Detect which cell encompasses the target text, then output its [X, Y] center coordinate. 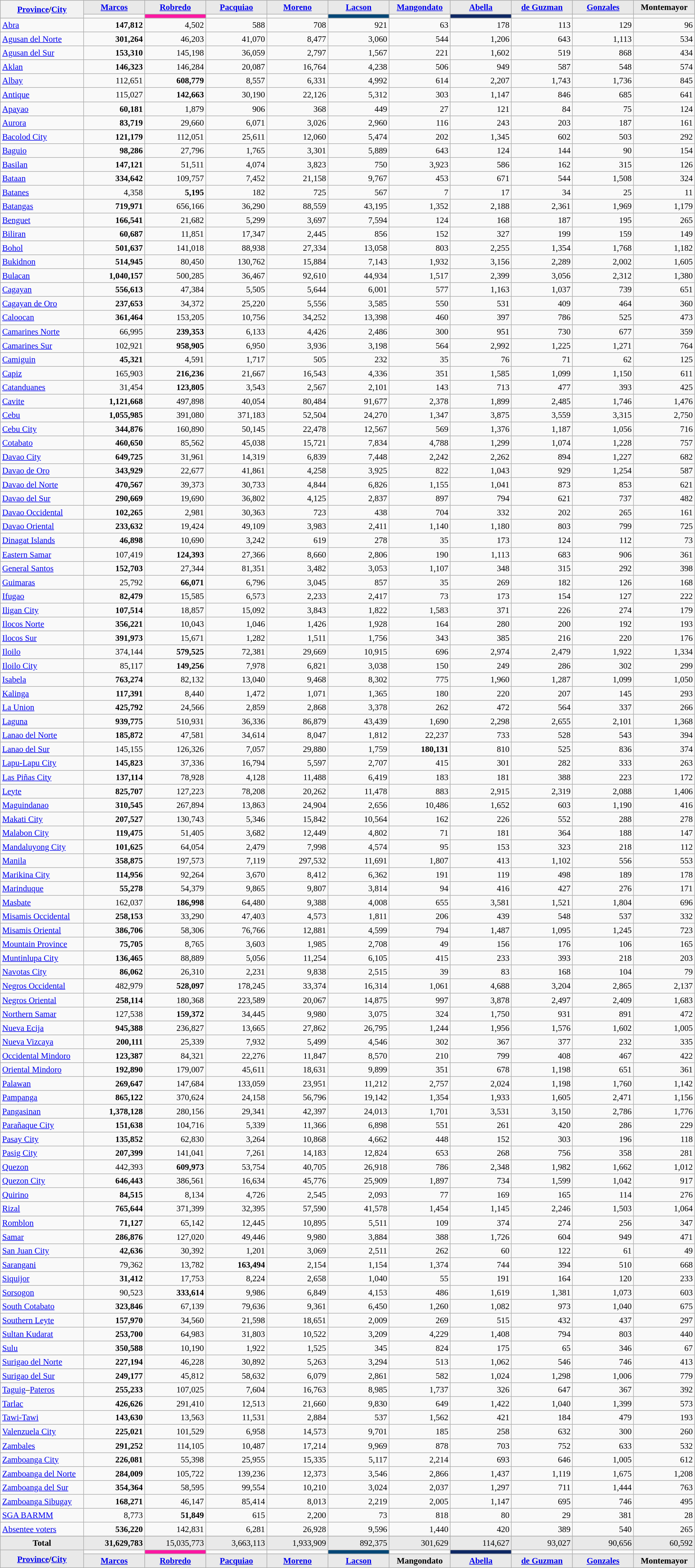
374,144 [114, 652]
10,756 [236, 318]
147,684 [176, 1083]
3,559 [542, 415]
615 [236, 1515]
498 [542, 875]
556,613 [114, 290]
Maguindanao [42, 805]
853 [603, 485]
229 [664, 1125]
1,287 [542, 680]
126,326 [176, 749]
2,445 [298, 234]
1,180 [481, 526]
Parañaque City [42, 1125]
43,439 [358, 722]
513 [420, 1362]
4,574 [358, 847]
Ilocos Norte [42, 624]
9,807 [298, 889]
891 [603, 1014]
649 [420, 1404]
2,806 [358, 555]
608,779 [176, 81]
Las Piñas City [42, 777]
179 [664, 610]
10,043 [176, 624]
1,652 [481, 805]
Cagayan de Oro [42, 304]
1,119 [542, 1474]
1,406 [664, 791]
185 [420, 1432]
534 [664, 39]
92,264 [176, 875]
1,095 [542, 931]
Camarines Norte [42, 332]
763,274 [114, 680]
6,898 [358, 1125]
6,573 [236, 596]
119 [481, 875]
2,656 [358, 805]
297,532 [298, 861]
290,669 [114, 499]
2,312 [603, 276]
166,541 [114, 220]
127,538 [114, 1014]
3,663,113 [236, 1543]
199 [542, 234]
931 [542, 1014]
200 [542, 624]
223 [603, 777]
61 [603, 1251]
2,005 [420, 1501]
5,339 [236, 1125]
1,282 [236, 638]
21,598 [236, 1320]
2,188 [481, 206]
25,339 [176, 1042]
Pampanga [42, 1098]
4,258 [298, 471]
Baguio [42, 150]
2,093 [358, 1195]
7,594 [358, 220]
163,494 [236, 1265]
9,468 [298, 680]
2,866 [420, 1474]
239,353 [176, 332]
3,823 [298, 164]
76,766 [236, 931]
460,650 [114, 443]
Bataan [42, 179]
540 [603, 1529]
34,445 [236, 1014]
6,362 [358, 875]
27 [420, 109]
109,757 [176, 179]
448 [420, 1139]
Abra [42, 25]
60,687 [114, 234]
1,041 [481, 485]
19,690 [176, 499]
147,812 [114, 25]
80,484 [298, 401]
51,405 [176, 833]
1,179 [664, 206]
113 [542, 25]
473 [664, 318]
Aurora [42, 123]
Guimaras [42, 582]
46,898 [114, 540]
345 [358, 1348]
1,521 [542, 903]
569 [420, 429]
Aklan [42, 67]
12,824 [358, 1153]
4,502 [176, 25]
Palawan [42, 1083]
326 [481, 1390]
1,807 [420, 861]
582 [420, 1376]
12,445 [236, 1223]
1,365 [358, 694]
845 [664, 81]
29 [542, 1515]
427 [542, 889]
Bulacan [42, 276]
358 [603, 1153]
253,700 [114, 1334]
168,271 [114, 1501]
730 [542, 332]
757 [664, 443]
258 [481, 1432]
1,765 [236, 150]
2,567 [298, 387]
2,861 [358, 1376]
Zamboanga Sibugay [42, 1501]
3,925 [358, 471]
41,578 [358, 1209]
280 [481, 624]
3,603 [236, 944]
Lanao del Norte [42, 735]
2,707 [358, 763]
7,998 [298, 847]
973 [542, 1306]
36,467 [236, 276]
506 [420, 67]
2,837 [358, 499]
822 [420, 471]
146,284 [176, 67]
951 [481, 332]
282 [542, 763]
1,056 [603, 429]
1,046 [236, 624]
3,936 [298, 346]
391,973 [114, 638]
4,426 [298, 332]
21,667 [236, 373]
12,373 [298, 1474]
112,651 [114, 81]
646,443 [114, 1181]
Quezon [42, 1167]
779 [664, 1376]
1,743 [542, 81]
3,060 [358, 39]
346 [603, 1348]
2,399 [481, 276]
3,546 [358, 1474]
10,915 [358, 652]
4,125 [298, 499]
543 [603, 735]
145,155 [114, 749]
1,043 [481, 471]
127,020 [176, 1237]
23,951 [298, 1083]
121,179 [114, 137]
632 [542, 1432]
1,368 [664, 722]
12,513 [236, 1404]
120 [603, 1279]
479 [603, 1418]
897 [420, 499]
425 [664, 387]
2,471 [603, 1098]
3,150 [542, 1111]
8,440 [176, 694]
Nueva Ecija [42, 1028]
127 [603, 596]
818 [420, 1515]
Cavite [42, 401]
1,006 [603, 1376]
1,107 [420, 568]
1,444 [603, 1487]
63 [420, 25]
836 [603, 749]
3,878 [481, 1000]
11,847 [298, 1056]
60,592 [664, 1543]
288 [603, 819]
695 [542, 1501]
1,381 [542, 1292]
Davao del Norte [42, 485]
93,027 [542, 1543]
1,182 [664, 248]
Antique [42, 95]
85,562 [176, 443]
67,139 [176, 1306]
15,842 [298, 819]
1,208 [664, 1474]
19,142 [358, 1098]
Rizal [42, 1209]
263 [664, 763]
226,081 [114, 1459]
5,299 [236, 220]
371,399 [176, 1209]
10,868 [298, 1139]
1,583 [420, 610]
10,486 [420, 805]
1,228 [603, 443]
505 [298, 359]
6,281 [236, 1529]
222 [664, 596]
2,378 [420, 401]
Misamis Occidental [42, 916]
22,677 [176, 471]
299 [664, 666]
20,262 [298, 791]
2,409 [603, 1000]
1,142 [664, 1083]
Cebu [42, 415]
Malabon City [42, 833]
141,041 [176, 1153]
2,797 [298, 53]
2,884 [298, 1418]
4,238 [358, 67]
56,796 [298, 1098]
79 [664, 972]
Oriental Mindoro [42, 1070]
La Union [42, 708]
7 [420, 192]
8,047 [298, 735]
14,875 [358, 1000]
49,109 [236, 526]
16,764 [298, 67]
216,236 [176, 373]
2,255 [481, 248]
34,614 [236, 735]
4,802 [358, 833]
1,511 [298, 638]
84 [542, 109]
677 [603, 332]
1,352 [420, 206]
12,060 [298, 137]
1,437 [481, 1474]
5,346 [236, 819]
Davao Occidental [42, 513]
151,638 [114, 1125]
13,563 [176, 1418]
249,177 [114, 1376]
2,545 [298, 1195]
10,487 [236, 1446]
180 [420, 694]
50,145 [236, 429]
15,335 [298, 1459]
467 [603, 1056]
30,363 [236, 513]
752 [542, 1446]
24,566 [176, 708]
Valenzuela City [42, 1432]
3,198 [358, 346]
39,373 [176, 485]
392 [664, 1390]
8,302 [358, 680]
30,733 [236, 485]
Batanes [42, 192]
221 [420, 53]
Romblon [42, 1223]
1,140 [420, 526]
149,256 [176, 666]
1,245 [603, 931]
1,567 [358, 53]
15,884 [298, 262]
26,795 [358, 1028]
1,619 [481, 1292]
8,013 [298, 1501]
66,071 [176, 582]
102,265 [114, 513]
55,278 [114, 889]
62 [603, 359]
12,881 [298, 931]
Apayao [42, 109]
343 [420, 638]
36,059 [236, 53]
334,642 [114, 179]
90,523 [114, 1292]
119,475 [114, 833]
4,591 [176, 359]
11,366 [298, 1125]
7,604 [236, 1390]
10,690 [176, 540]
586 [481, 164]
94 [420, 889]
5,056 [236, 958]
1,334 [664, 652]
1,701 [420, 1111]
4,688 [481, 986]
9,969 [358, 1446]
8,224 [236, 1279]
210 [420, 1056]
4,229 [420, 1334]
107,025 [176, 1390]
4,599 [358, 931]
514,945 [114, 262]
165,903 [114, 373]
438 [358, 513]
3,024 [358, 1487]
145,198 [176, 53]
258,114 [114, 1000]
409 [542, 304]
6,839 [298, 457]
1,750 [481, 1014]
149 [664, 234]
106 [603, 944]
1,055,985 [114, 415]
6,796 [236, 582]
1,244 [420, 1028]
1,683 [664, 1000]
15,721 [298, 443]
8,557 [236, 81]
482 [664, 499]
49,446 [236, 1237]
10,190 [176, 1348]
574 [664, 67]
2,207 [481, 81]
291,252 [114, 1446]
Pasig City [42, 1153]
1,042 [603, 1181]
42,636 [114, 1251]
107,514 [114, 610]
1,154 [358, 1265]
711 [542, 1487]
1,982 [542, 1167]
825,707 [114, 791]
16,794 [236, 763]
1,440 [420, 1529]
Dinagat Islands [42, 540]
33,290 [176, 916]
1,690 [420, 722]
19,424 [176, 526]
7,932 [236, 1042]
343,929 [114, 471]
27,344 [176, 568]
180,368 [176, 1000]
Leyte [42, 791]
60,181 [114, 109]
40,054 [236, 401]
301,629 [420, 1543]
22,126 [298, 95]
130,743 [176, 819]
84,321 [176, 1056]
41,070 [236, 39]
116 [420, 123]
58,632 [236, 1376]
333 [603, 763]
9,596 [358, 1529]
Nueva Vizcaya [42, 1042]
1,759 [358, 749]
552 [542, 819]
5,117 [358, 1459]
15,035,773 [176, 1543]
269,647 [114, 1083]
11 [664, 192]
11,478 [358, 791]
1,933,909 [298, 1543]
42,397 [298, 1111]
123,805 [176, 387]
1,472 [236, 694]
3,581 [481, 903]
86,879 [298, 722]
2,137 [664, 986]
25,955 [236, 1459]
76 [481, 359]
90,656 [603, 1543]
284,009 [114, 1474]
377 [542, 1042]
7,143 [358, 262]
13,782 [176, 1265]
1,260 [420, 1306]
460 [420, 318]
Zambales [42, 1446]
21,660 [298, 1404]
449 [358, 109]
422 [664, 1056]
1,933 [481, 1098]
333,614 [176, 1292]
137,114 [114, 777]
1,155 [420, 485]
612 [664, 1459]
1,271 [603, 346]
5,556 [298, 304]
408 [542, 1056]
6,105 [358, 958]
381 [603, 1515]
350,588 [114, 1348]
2,002 [603, 262]
88,938 [236, 248]
Tawi-Tawi [42, 1418]
260 [664, 1432]
37,336 [176, 763]
3,026 [298, 123]
546 [542, 1362]
55 [420, 1279]
Lapu-Lapu City [42, 763]
1,487 [481, 931]
421 [481, 1418]
141,018 [176, 248]
142,831 [176, 1529]
7,448 [358, 457]
929 [542, 471]
883 [420, 791]
18,631 [298, 1070]
30,892 [236, 1362]
237,653 [114, 304]
668 [664, 1265]
323 [542, 847]
551 [420, 1125]
432 [542, 1320]
1,062 [481, 1362]
92,610 [298, 276]
223,589 [236, 1000]
442,393 [114, 1167]
1,746 [603, 401]
Biliran [42, 234]
335 [664, 1042]
236,827 [176, 1028]
1,879 [176, 109]
153,310 [114, 53]
2,486 [358, 332]
31,803 [236, 1334]
3,814 [358, 889]
7,119 [236, 861]
482,979 [114, 986]
80,450 [176, 262]
31,629,783 [114, 1543]
878 [420, 1446]
4,008 [358, 903]
123,387 [114, 1056]
16,763 [298, 1390]
1,776 [664, 1111]
29,880 [298, 749]
71,127 [114, 1223]
13,863 [236, 805]
5,263 [298, 1362]
11,531 [236, 1418]
18,651 [298, 1320]
824 [420, 1348]
2,859 [236, 708]
1,345 [481, 137]
Sorsogon [42, 1292]
1,024 [481, 1376]
8,773 [114, 1515]
186,998 [176, 903]
682 [664, 457]
5,474 [358, 137]
80 [481, 1515]
36,290 [236, 206]
190 [420, 555]
398 [664, 568]
1,822 [358, 610]
8,477 [298, 39]
5,505 [236, 290]
188 [603, 833]
143,630 [114, 1418]
24,270 [358, 415]
1,254 [603, 471]
22,478 [298, 429]
6,133 [236, 332]
95 [420, 847]
510 [603, 1265]
Marinduque [42, 889]
146,323 [114, 67]
3,242 [236, 540]
385 [481, 638]
310,545 [114, 805]
107,419 [114, 555]
1,585 [481, 373]
216 [542, 638]
495 [664, 1501]
503 [603, 137]
3,294 [358, 1362]
1,599 [542, 1181]
2,655 [542, 722]
46,228 [176, 1362]
25,611 [236, 137]
2,246 [542, 1209]
1,476 [664, 401]
75,705 [114, 944]
3,543 [236, 387]
2,219 [358, 1501]
180,131 [420, 749]
114,956 [114, 875]
243 [481, 123]
4,573 [298, 916]
15,092 [236, 610]
122 [542, 1251]
45,038 [236, 443]
104 [603, 972]
873 [542, 485]
Ifugao [42, 596]
12,449 [298, 833]
Kalinga [42, 694]
9,767 [358, 179]
SGA BARMM [42, 1515]
17 [481, 192]
266 [664, 708]
708 [298, 25]
3,531 [481, 1111]
109 [420, 1223]
1,145 [481, 1209]
1,380 [664, 276]
6,079 [298, 1376]
1,187 [542, 429]
22,276 [236, 1056]
13,040 [236, 680]
1,503 [603, 1209]
344,876 [114, 429]
17,347 [236, 234]
1,225 [542, 346]
Camarines Sur [42, 346]
3,209 [358, 1334]
497,898 [176, 401]
297 [664, 1320]
184 [542, 1418]
117,391 [114, 694]
1,897 [420, 1181]
91,677 [358, 401]
General Santos [42, 568]
62,830 [176, 1139]
347 [664, 1223]
159,372 [176, 1014]
1,012 [664, 1167]
4,992 [358, 81]
1,576 [542, 1028]
1,675 [603, 1474]
Agusan del Sur [42, 53]
16,634 [236, 1181]
Davao City [42, 457]
5,499 [298, 1042]
8,985 [358, 1390]
30,190 [236, 95]
1,037 [542, 290]
195 [603, 220]
1,985 [298, 944]
258,153 [114, 916]
Iloilo City [42, 666]
1,804 [603, 903]
Davao de Oro [42, 471]
501,637 [114, 248]
744 [481, 1265]
356,221 [114, 624]
3,378 [358, 708]
1,378,128 [114, 1111]
1,121,668 [114, 401]
775 [420, 680]
Benguet [42, 220]
26,310 [176, 972]
678 [481, 1070]
Tarlac [42, 1404]
118 [664, 1139]
1,206 [481, 39]
2,319 [542, 791]
1,899 [481, 401]
143 [420, 387]
152,703 [114, 568]
1,050 [664, 680]
2,865 [603, 986]
361,464 [114, 318]
765,644 [114, 1209]
810 [481, 749]
550 [420, 304]
6,071 [236, 123]
2,786 [603, 1111]
66,995 [114, 332]
64,983 [176, 1334]
2,024 [481, 1083]
1,073 [603, 1292]
82,132 [176, 680]
4,153 [358, 1292]
47,384 [176, 290]
53,754 [236, 1167]
2,960 [358, 123]
96 [664, 25]
7,834 [358, 443]
892,375 [358, 1543]
5,644 [298, 290]
65 [542, 1348]
114,105 [176, 1446]
588 [236, 25]
1,163 [481, 290]
1,928 [358, 624]
9,899 [358, 1070]
1,298 [542, 1376]
2,214 [420, 1459]
Iloilo [42, 652]
4,662 [358, 1139]
39 [420, 972]
Occidental Mindoro [42, 1056]
45,812 [176, 1376]
44,934 [358, 276]
185,872 [114, 735]
1,517 [420, 276]
371 [481, 610]
21,158 [298, 179]
486 [420, 1292]
464 [603, 304]
281 [664, 1153]
114,627 [481, 1543]
Negros Oriental [42, 1000]
102,921 [114, 346]
1,426 [298, 624]
268 [481, 1153]
9,361 [298, 1306]
1,347 [420, 415]
1,102 [542, 861]
573 [664, 1404]
171 [664, 889]
256 [603, 1223]
Davao Oriental [42, 526]
Davao del Sur [42, 499]
Makati City [42, 819]
99,554 [236, 1487]
3,983 [298, 526]
348 [481, 568]
207,399 [114, 1153]
6,950 [236, 346]
58,595 [176, 1487]
739 [603, 290]
29,660 [176, 123]
Capiz [42, 373]
763 [664, 1487]
169 [481, 1195]
Albay [42, 81]
1,374 [420, 1265]
11,254 [298, 958]
Pangasinan [42, 1111]
16,543 [298, 373]
2,981 [176, 513]
Mandaluyong City [42, 847]
45,776 [298, 1181]
4,726 [236, 1195]
Camiguin [42, 359]
921 [358, 25]
386,561 [176, 1181]
3,843 [298, 610]
31,961 [176, 457]
4,336 [358, 373]
196 [603, 1139]
2,750 [664, 415]
4,546 [358, 1042]
2,708 [358, 944]
6,821 [298, 666]
857 [358, 582]
2,200 [298, 1515]
2,231 [236, 972]
82,479 [114, 596]
21,682 [176, 220]
4,128 [236, 777]
206 [420, 916]
112,051 [176, 137]
Zamboanga del Norte [42, 1474]
2,262 [481, 457]
7,261 [236, 1153]
1,760 [603, 1083]
60 [481, 1251]
261 [481, 1125]
6,419 [358, 777]
364 [542, 833]
47,403 [236, 916]
Surigao del Sur [42, 1376]
79,636 [236, 1306]
286,876 [114, 1237]
997 [420, 1000]
150 [420, 666]
15,585 [176, 596]
9,838 [298, 972]
737 [603, 499]
846 [542, 95]
9,865 [236, 889]
14,319 [236, 457]
11,212 [358, 1083]
1,756 [358, 638]
397 [481, 318]
704 [420, 513]
2,757 [420, 1083]
144 [542, 150]
293 [664, 694]
162,037 [114, 903]
Bacolod City [42, 137]
1,150 [603, 373]
2,497 [542, 1000]
124,393 [176, 555]
15,671 [176, 638]
Negros Occidental [42, 986]
Quirino [42, 1195]
1,508 [603, 179]
3,875 [481, 415]
13,398 [358, 318]
153,205 [176, 318]
227,194 [114, 1362]
1,956 [481, 1028]
45,321 [114, 359]
Cagayan [42, 290]
11,691 [358, 861]
656,166 [176, 206]
719,971 [114, 206]
1,071 [298, 694]
233,632 [114, 526]
25,909 [358, 1181]
Samar [42, 1237]
693 [481, 1459]
1,726 [481, 1237]
685 [603, 95]
856 [358, 234]
18,857 [176, 610]
156 [481, 944]
145,823 [114, 763]
65,142 [176, 1223]
8,134 [176, 1195]
327 [481, 234]
24,158 [236, 1098]
Cebu City [42, 429]
78,208 [236, 791]
79,362 [114, 1265]
34,560 [176, 1320]
1,422 [481, 1404]
25,792 [114, 582]
10,210 [298, 1487]
South Cotabato [42, 1306]
Sulu [42, 1348]
52,504 [298, 415]
Mountain Province [42, 944]
Zamboanga del Sur [42, 1487]
6,450 [358, 1306]
683 [542, 555]
4,844 [298, 485]
2,289 [542, 262]
57,590 [298, 1209]
323,846 [114, 1306]
77 [420, 1195]
4,074 [236, 164]
101,529 [176, 1432]
157,970 [114, 1320]
145 [603, 694]
3,053 [358, 568]
291,410 [176, 1404]
6,331 [298, 81]
13,665 [236, 1028]
27,862 [298, 1028]
734 [481, 1181]
83,719 [114, 123]
81,351 [236, 568]
3,923 [420, 164]
2,233 [298, 596]
556 [603, 861]
13,058 [358, 248]
2,511 [358, 1251]
179,007 [176, 1070]
958,905 [176, 346]
553 [664, 861]
Basilan [42, 164]
36,336 [236, 722]
500,285 [176, 276]
98,286 [114, 150]
764 [664, 346]
3,585 [358, 304]
10,564 [358, 819]
147 [664, 833]
34,372 [176, 304]
371,183 [236, 415]
64,054 [176, 847]
33,374 [298, 986]
619 [298, 540]
Sultan Kudarat [42, 1334]
750 [358, 164]
301 [481, 763]
3,697 [298, 220]
1,454 [420, 1209]
Cotabato [42, 443]
249 [481, 666]
1,932 [420, 262]
3,156 [481, 262]
22,237 [420, 735]
579,525 [176, 652]
5,511 [358, 1223]
136,465 [114, 958]
178,245 [236, 986]
756 [542, 1153]
175 [481, 1348]
510,931 [176, 722]
2,974 [481, 652]
28 [664, 1515]
3,075 [358, 1014]
358,875 [114, 861]
426,626 [114, 1404]
2,009 [358, 1320]
675 [664, 1306]
3,264 [236, 1139]
3,045 [298, 582]
9,986 [236, 1292]
85,117 [114, 666]
14,573 [298, 1432]
58,306 [176, 931]
1,562 [420, 1418]
11,488 [298, 777]
4,788 [420, 443]
3,482 [298, 568]
671 [481, 179]
1,737 [420, 1390]
114 [603, 1195]
531 [481, 304]
Pasay City [42, 1139]
Northern Samar [42, 1014]
4,358 [114, 192]
7,057 [236, 749]
1,969 [603, 206]
425,792 [114, 708]
54,379 [176, 889]
1,299 [481, 443]
25,220 [236, 304]
26,918 [358, 1167]
45,611 [236, 1070]
Surigao del Norte [42, 1362]
7,978 [236, 666]
Misamis Oriental [42, 931]
Lanao del Sur [42, 749]
1,662 [603, 1167]
2,411 [358, 526]
Navotas City [42, 972]
713 [481, 387]
703 [481, 1446]
1,399 [603, 1404]
1,717 [236, 359]
528 [542, 735]
2,037 [420, 1487]
5,195 [176, 192]
2,992 [481, 346]
437 [603, 1320]
64,480 [236, 903]
Iligan City [42, 610]
172 [664, 777]
3,038 [358, 666]
32,395 [236, 1209]
San Juan City [42, 1251]
29,669 [298, 652]
301,264 [114, 39]
160,890 [176, 429]
614 [420, 81]
453 [420, 179]
3,670 [236, 875]
26,928 [298, 1529]
142,663 [176, 95]
30,392 [176, 1251]
894 [542, 457]
Manila [42, 861]
716 [664, 429]
1,064 [664, 1209]
51,511 [176, 164]
2,868 [298, 708]
1,082 [481, 1306]
3,056 [542, 276]
1,811 [358, 916]
641 [664, 95]
147,121 [114, 164]
655 [420, 903]
Taguig–Pateros [42, 1390]
354,364 [114, 1487]
2,417 [358, 596]
27,366 [236, 555]
6,001 [358, 290]
440 [664, 1334]
Southern Leyte [42, 1320]
183 [420, 777]
1,061 [420, 986]
1,408 [481, 1334]
515 [481, 1320]
12,567 [358, 429]
2,515 [358, 972]
16,314 [358, 986]
Masbate [42, 903]
3,069 [298, 1251]
Bukidnon [42, 262]
733 [481, 735]
10,522 [298, 1334]
5,312 [358, 95]
519 [542, 53]
125 [664, 359]
86,062 [114, 972]
17,753 [176, 1279]
46,203 [176, 39]
439 [481, 916]
Sarangani [42, 1265]
2,485 [542, 401]
1,525 [298, 1348]
34,252 [298, 318]
192 [603, 624]
207,527 [114, 819]
1,156 [664, 1098]
34 [542, 192]
8,765 [176, 944]
51,849 [176, 1515]
88,889 [176, 958]
25 [603, 192]
9,701 [358, 1432]
2,088 [603, 791]
9,830 [358, 1404]
471 [664, 1237]
200,111 [114, 1042]
115,027 [114, 95]
477 [542, 387]
2,658 [298, 1279]
604 [542, 1237]
267,894 [176, 805]
43,195 [358, 206]
1,736 [603, 81]
Marikina City [42, 875]
391,080 [176, 415]
2,298 [481, 722]
3,204 [542, 986]
2,154 [298, 1265]
1,297 [481, 1487]
532 [664, 1446]
370,624 [176, 1098]
1,040,157 [114, 276]
Caloocan [42, 318]
1,812 [358, 735]
945,388 [114, 1028]
207 [542, 694]
1,074 [542, 443]
153 [481, 847]
1,227 [603, 457]
Isabela [42, 680]
46,147 [176, 1501]
9,388 [298, 903]
6,849 [298, 1292]
5,889 [358, 150]
1,190 [603, 805]
27,796 [176, 150]
11,851 [176, 234]
3,301 [298, 150]
386,706 [114, 931]
31,454 [114, 387]
255,233 [114, 1390]
29,341 [236, 1111]
78,928 [176, 777]
Agusan del Norte [42, 39]
101,625 [114, 847]
47,581 [176, 735]
Bohol [42, 248]
24,904 [298, 805]
14,183 [298, 1153]
105,722 [176, 1474]
Total [42, 1543]
Quezon City [42, 1181]
40,705 [298, 1167]
865,122 [114, 1098]
139,236 [236, 1474]
Batangas [42, 206]
1,201 [236, 1251]
368 [298, 109]
84,515 [114, 1195]
6,958 [236, 1432]
10,895 [298, 1223]
8,570 [358, 1056]
17,214 [298, 1446]
192,890 [114, 1070]
611 [664, 373]
8,660 [298, 555]
280,156 [176, 1111]
121 [481, 109]
133,059 [236, 1083]
1,960 [481, 680]
2,348 [481, 1167]
36,802 [236, 499]
470,567 [114, 485]
1,376 [481, 429]
Ilocos Sur [42, 638]
3,682 [236, 833]
104,716 [176, 1125]
Laguna [42, 722]
189 [603, 875]
359 [664, 332]
Zamboanga City [42, 1459]
41,861 [236, 471]
939,775 [114, 722]
135,852 [114, 1139]
653 [420, 1153]
360 [664, 304]
577 [420, 290]
647 [542, 1390]
159 [603, 234]
27,334 [298, 248]
72,381 [236, 652]
20,087 [236, 67]
567 [358, 192]
85,414 [236, 1501]
Absentee voters [42, 1529]
389 [542, 1529]
129 [603, 25]
88,559 [298, 206]
6,826 [358, 485]
649,725 [114, 457]
31,412 [114, 1279]
633 [603, 1446]
Siquijor [42, 1279]
2,242 [420, 457]
602 [542, 137]
Eastern Samar [42, 555]
868 [603, 53]
225,021 [114, 1432]
127,223 [176, 791]
646 [542, 1459]
3,315 [603, 415]
2,361 [542, 206]
2,915 [481, 791]
536,220 [114, 1529]
Muntinlupa City [42, 958]
5,597 [298, 763]
55,398 [176, 1459]
8,412 [298, 875]
1,768 [603, 248]
24,013 [358, 1111]
90 [603, 150]
3,884 [358, 1237]
67 [664, 1348]
528,097 [176, 986]
197,573 [176, 861]
434 [664, 53]
130,762 [236, 262]
337 [603, 708]
609,973 [176, 1167]
20,067 [298, 1000]
917 [664, 1181]
7,452 [236, 179]
Catanduanes [42, 387]
83 [481, 972]
75 [603, 109]
